Return (X, Y) of the center of cell containing provided text 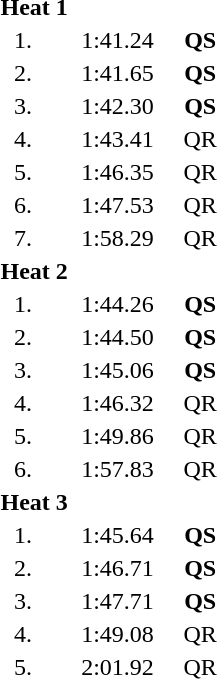
1:49.08 (118, 634)
1:46.71 (118, 568)
1:47.71 (118, 601)
1:45.64 (118, 535)
1:49.86 (118, 436)
1:46.35 (118, 172)
1:47.53 (118, 205)
1:43.41 (118, 139)
1:46.32 (118, 403)
1:41.65 (118, 73)
1:44.50 (118, 337)
1:58.29 (118, 238)
1:44.26 (118, 304)
1:45.06 (118, 370)
1:57.83 (118, 469)
1:41.24 (118, 40)
1:42.30 (118, 106)
